Identify which cell holds the provided text, then report its (X, Y) central coordinate. 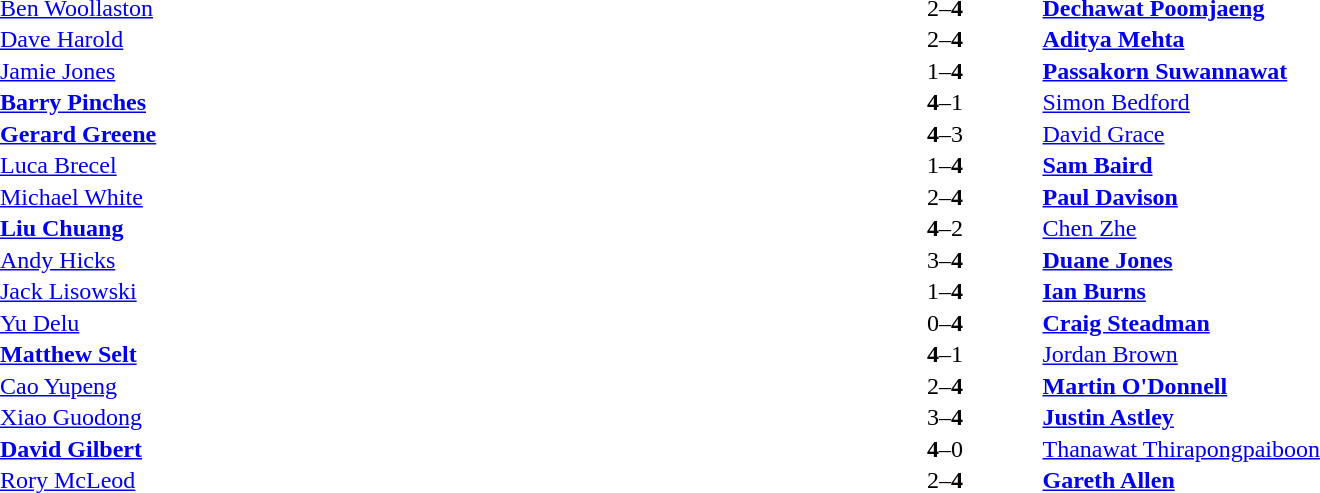
4–2 (944, 229)
0–4 (944, 323)
4–0 (944, 449)
4–3 (944, 134)
